Identify which cell holds the provided text, then report its (x, y) central coordinate. 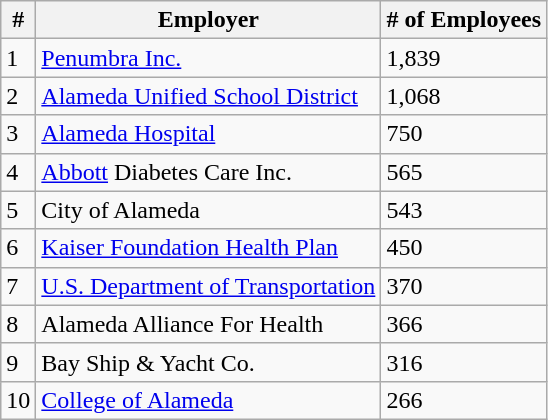
Penumbra Inc. (208, 58)
Employer (208, 20)
366 (464, 324)
Kaiser Foundation Health Plan (208, 248)
10 (18, 400)
City of Alameda (208, 210)
9 (18, 362)
Alameda Hospital (208, 134)
316 (464, 362)
4 (18, 172)
565 (464, 172)
3 (18, 134)
370 (464, 286)
8 (18, 324)
Bay Ship & Yacht Co. (208, 362)
7 (18, 286)
1 (18, 58)
1,839 (464, 58)
5 (18, 210)
Alameda Alliance For Health (208, 324)
# of Employees (464, 20)
266 (464, 400)
U.S. Department of Transportation (208, 286)
6 (18, 248)
Abbott Diabetes Care Inc. (208, 172)
1,068 (464, 96)
2 (18, 96)
Alameda Unified School District (208, 96)
750 (464, 134)
College of Alameda (208, 400)
543 (464, 210)
# (18, 20)
450 (464, 248)
